Determine the [X, Y] coordinate at the center of the cell enclosing the given text.  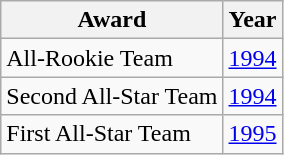
1995 [252, 134]
Award [112, 20]
First All-Star Team [112, 134]
Second All-Star Team [112, 96]
All-Rookie Team [112, 58]
Year [252, 20]
